Search for the cell housing the specified text and yield its (X, Y) center coordinate. 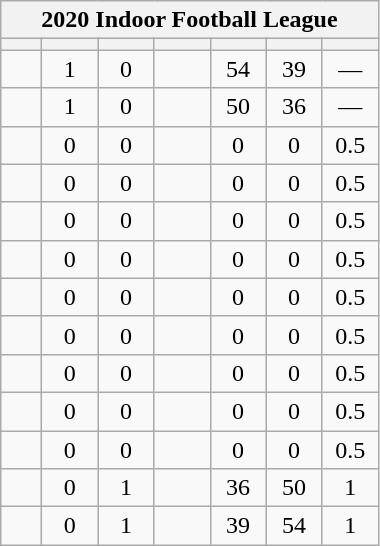
2020 Indoor Football League (190, 20)
